Output the (x, y) coordinate of the center of the cell containing the given text.  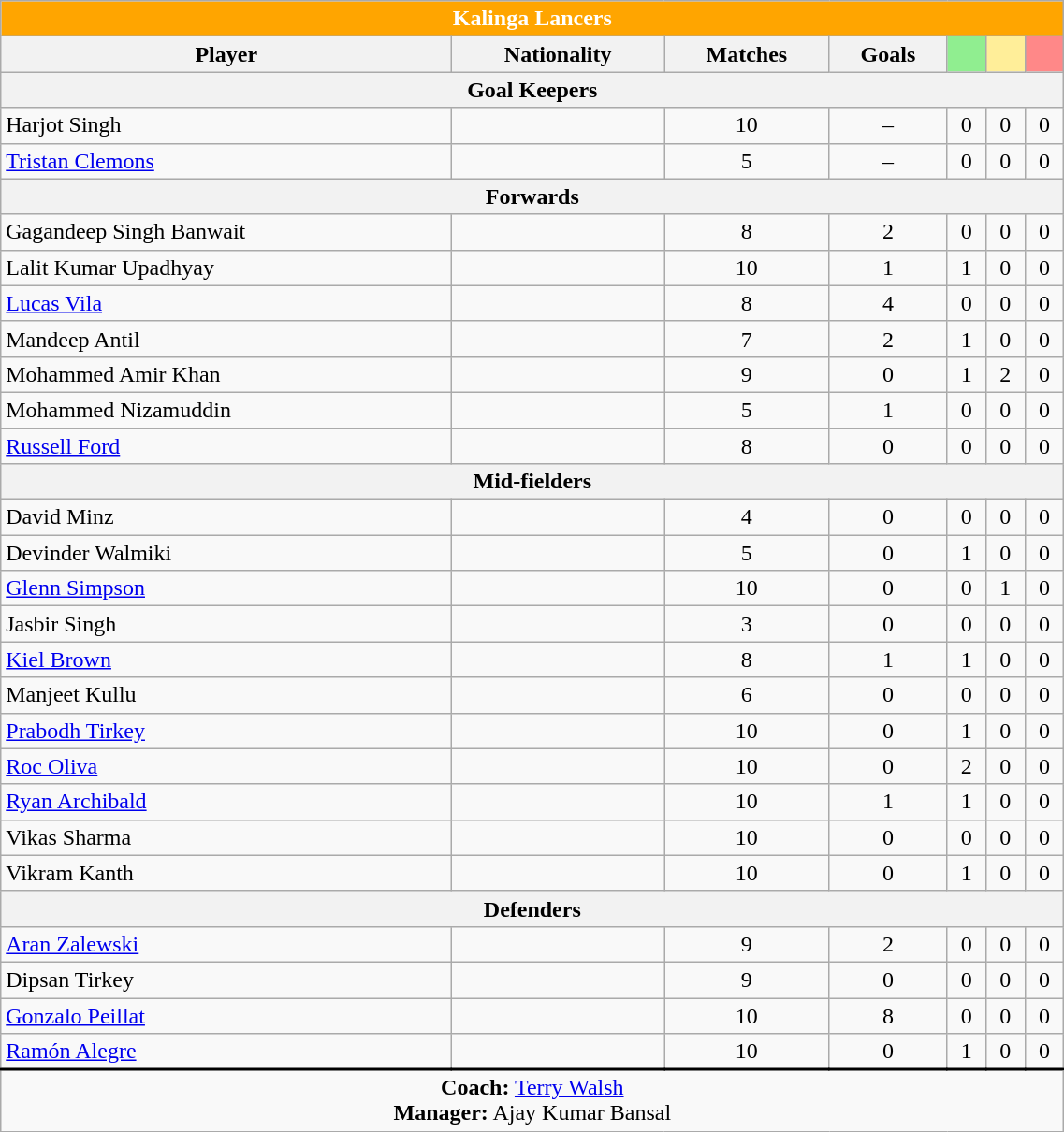
Gagandeep Singh Banwait (226, 232)
Matches (747, 54)
Lalit Kumar Upadhyay (226, 268)
Mid-fielders (532, 482)
Goals (888, 54)
Harjot Singh (226, 125)
Vikas Sharma (226, 837)
Dipsan Tirkey (226, 980)
Aran Zalewski (226, 944)
Lucas Vila (226, 303)
Gonzalo Peillat (226, 1015)
Forwards (532, 196)
Tristan Clemons (226, 161)
6 (747, 695)
Ryan Archibald (226, 802)
Roc Oliva (226, 766)
Russell Ford (226, 446)
Vikram Kanth (226, 873)
Glenn Simpson (226, 588)
Mandeep Antil (226, 339)
Prabodh Tirkey (226, 731)
Jasbir Singh (226, 624)
Devinder Walmiki (226, 553)
Kiel Brown (226, 660)
Manjeet Kullu (226, 695)
Defenders (532, 908)
Mohammed Amir Khan (226, 374)
Mohammed Nizamuddin (226, 410)
Coach: Terry Walsh Manager: Ajay Kumar Bansal (532, 1100)
Kalinga Lancers (532, 19)
David Minz (226, 517)
Goal Keepers (532, 90)
Nationality (558, 54)
Player (226, 54)
3 (747, 624)
Ramón Alegre (226, 1052)
7 (747, 339)
